For the text-containing cell, return its midpoint in [x, y] coordinate format. 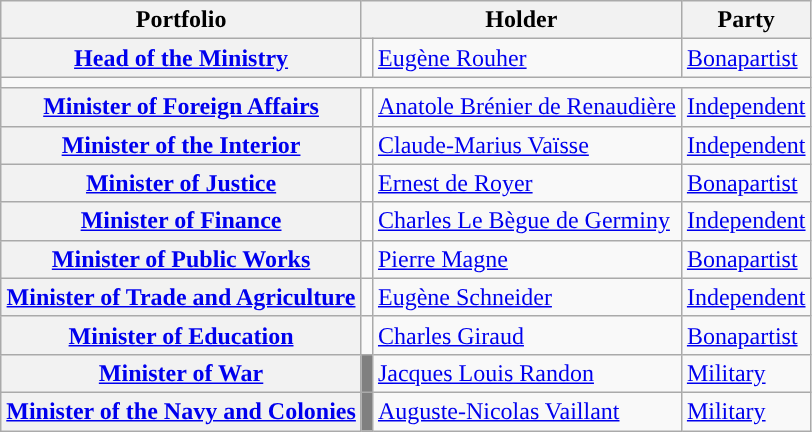
Anatole Brénier de Renaudière [526, 107]
Jacques Louis Randon [526, 373]
Portfolio [182, 20]
Eugène Rouher [526, 58]
Party [746, 20]
Minister of Trade and Agriculture [182, 297]
Pierre Magne [526, 259]
Holder [521, 20]
Eugène Schneider [526, 297]
Charles Le Bègue de Germiny [526, 221]
Claude-Marius Vaïsse [526, 145]
Minister of War [182, 373]
Charles Giraud [526, 335]
Minister of Public Works [182, 259]
Auguste-Nicolas Vaillant [526, 411]
Minister of Finance [182, 221]
Minister of the Interior [182, 145]
Head of the Ministry [182, 58]
Ernest de Royer [526, 183]
Minister of Foreign Affairs [182, 107]
Minister of Education [182, 335]
Minister of the Navy and Colonies [182, 411]
Minister of Justice [182, 183]
